Extract the [x, y] coordinate from the center of the cell holding the provided text.  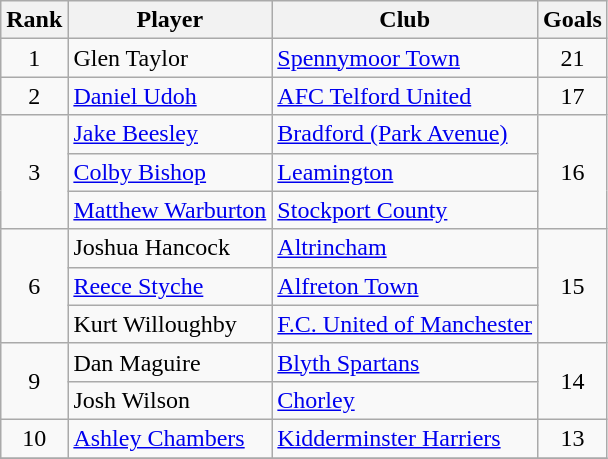
Matthew Warburton [170, 210]
Joshua Hancock [170, 248]
Dan Maguire [170, 362]
Rank [34, 20]
17 [573, 96]
14 [573, 381]
Colby Bishop [170, 172]
AFC Telford United [405, 96]
9 [34, 381]
15 [573, 286]
Kidderminster Harriers [405, 438]
Glen Taylor [170, 58]
Alfreton Town [405, 286]
10 [34, 438]
Ashley Chambers [170, 438]
Kurt Willoughby [170, 324]
2 [34, 96]
Daniel Udoh [170, 96]
6 [34, 286]
Spennymoor Town [405, 58]
Bradford (Park Avenue) [405, 134]
Goals [573, 20]
13 [573, 438]
Chorley [405, 400]
Leamington [405, 172]
Reece Styche [170, 286]
1 [34, 58]
Altrincham [405, 248]
21 [573, 58]
Josh Wilson [170, 400]
16 [573, 172]
Player [170, 20]
Jake Beesley [170, 134]
3 [34, 172]
Club [405, 20]
Stockport County [405, 210]
F.C. United of Manchester [405, 324]
Blyth Spartans [405, 362]
